Return the (x, y) coordinate for the center point of the cell that contains the specified text.  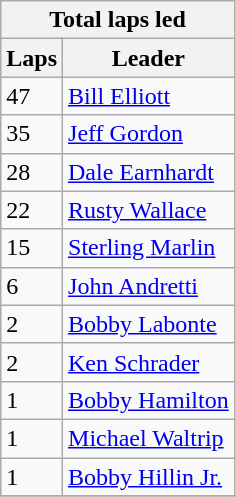
47 (32, 96)
Sterling Marlin (149, 248)
Bobby Hamilton (149, 400)
Michael Waltrip (149, 438)
6 (32, 286)
Bobby Labonte (149, 324)
15 (32, 248)
Ken Schrader (149, 362)
Jeff Gordon (149, 134)
28 (32, 172)
Bobby Hillin Jr. (149, 477)
Dale Earnhardt (149, 172)
Laps (32, 58)
Total laps led (118, 20)
Leader (149, 58)
35 (32, 134)
22 (32, 210)
John Andretti (149, 286)
Rusty Wallace (149, 210)
Bill Elliott (149, 96)
